Return the (x, y) coordinate for the center point of the cell that contains the specified text.  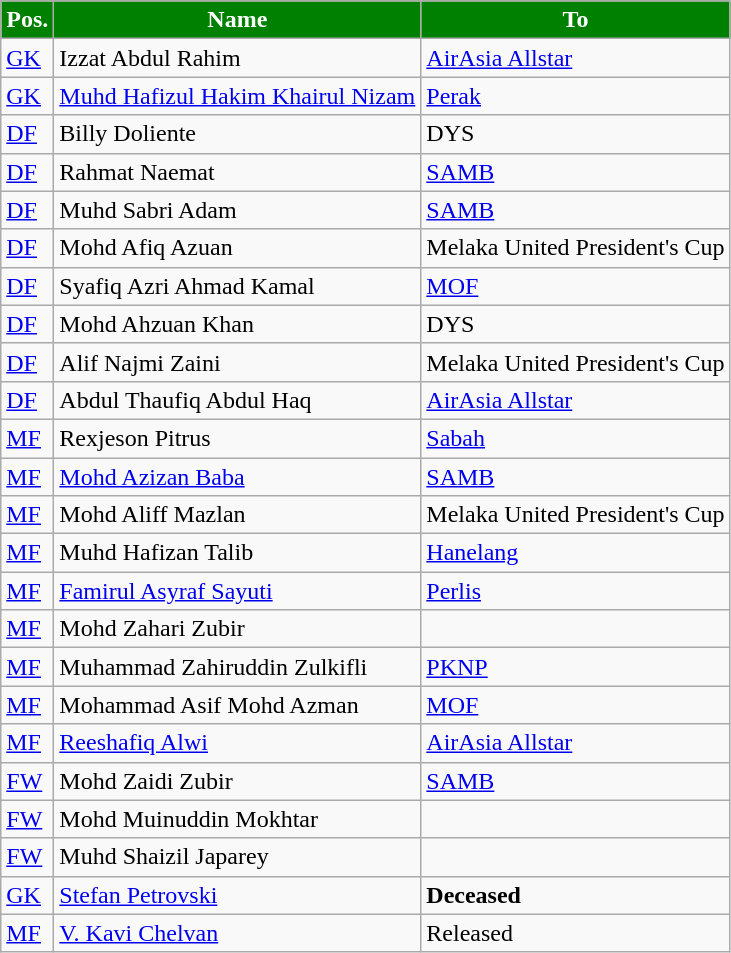
Perlis (576, 591)
Hanelang (576, 553)
Mohd Muinuddin Mokhtar (238, 819)
Sabah (576, 438)
Mohd Aliff Mazlan (238, 515)
Released (576, 933)
Mohd Afiq Azuan (238, 248)
Syafiq Azri Ahmad Kamal (238, 286)
Mohammad Asif Mohd Azman (238, 705)
Pos. (28, 20)
Muhammad Zahiruddin Zulkifli (238, 667)
Rexjeson Pitrus (238, 438)
Deceased (576, 895)
Famirul Asyraf Sayuti (238, 591)
Billy Doliente (238, 134)
Mohd Zahari Zubir (238, 629)
Mohd Zaidi Zubir (238, 781)
Muhd Hafizan Talib (238, 553)
Name (238, 20)
Perak (576, 96)
V. Kavi Chelvan (238, 933)
Abdul Thaufiq Abdul Haq (238, 400)
Mohd Azizan Baba (238, 477)
Reeshafiq Alwi (238, 743)
To (576, 20)
Alif Najmi Zaini (238, 362)
Muhd Hafizul Hakim Khairul Nizam (238, 96)
Rahmat Naemat (238, 172)
PKNP (576, 667)
Muhd Sabri Adam (238, 210)
Stefan Petrovski (238, 895)
Muhd Shaizil Japarey (238, 857)
Izzat Abdul Rahim (238, 58)
Mohd Ahzuan Khan (238, 324)
